Identify which cell holds the provided text, then report its [x, y] central coordinate. 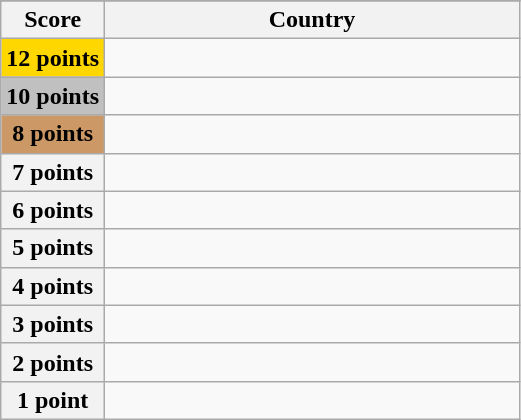
8 points [53, 134]
10 points [53, 96]
4 points [53, 286]
7 points [53, 172]
5 points [53, 248]
3 points [53, 324]
2 points [53, 362]
12 points [53, 58]
Score [53, 20]
Country [312, 20]
1 point [53, 400]
6 points [53, 210]
